Capture the cell that displays the provided text and extract its [x, y] central coordinate. 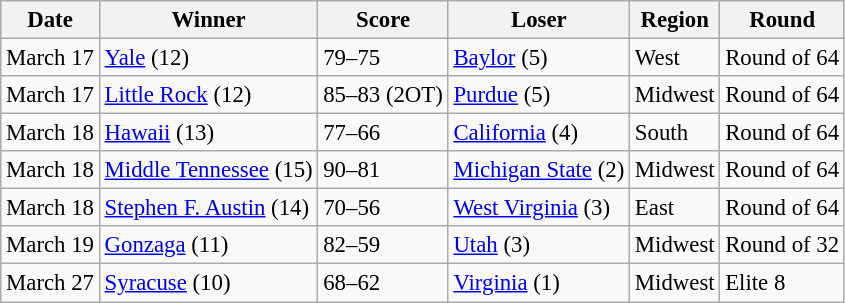
82–59 [383, 245]
85–83 (2OT) [383, 95]
Gonzaga (11) [208, 245]
Utah (3) [538, 245]
Yale (12) [208, 58]
Round [782, 20]
Region [675, 20]
California (4) [538, 133]
Round of 32 [782, 245]
Stephen F. Austin (14) [208, 208]
68–62 [383, 283]
March 27 [50, 283]
Winner [208, 20]
Virginia (1) [538, 283]
77–66 [383, 133]
Michigan State (2) [538, 170]
Baylor (5) [538, 58]
Hawaii (13) [208, 133]
West [675, 58]
Date [50, 20]
South [675, 133]
Purdue (5) [538, 95]
East [675, 208]
Little Rock (12) [208, 95]
Score [383, 20]
70–56 [383, 208]
West Virginia (3) [538, 208]
March 19 [50, 245]
Syracuse (10) [208, 283]
79–75 [383, 58]
Elite 8 [782, 283]
Loser [538, 20]
90–81 [383, 170]
Middle Tennessee (15) [208, 170]
